Return the (x, y) coordinate for the center point of the cell that contains the specified text.  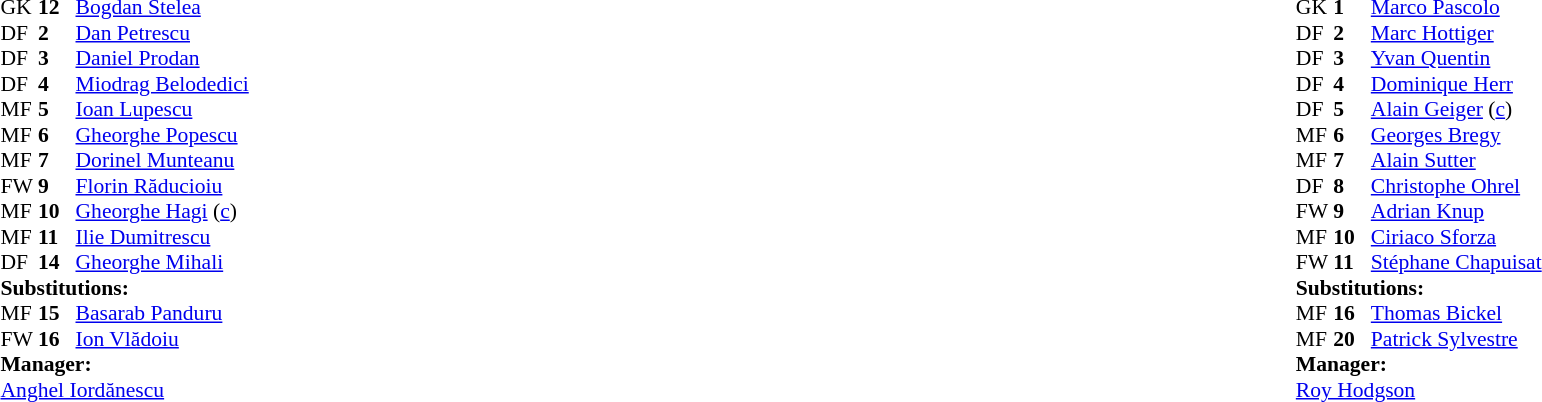
15 (57, 313)
Gheorghe Popescu (162, 135)
14 (57, 263)
Basarab Panduru (162, 313)
Gheorghe Hagi (c) (162, 211)
Dominique Herr (1456, 84)
Christophe Ohrel (1456, 186)
Gheorghe Mihali (162, 263)
Alain Geiger (c) (1456, 109)
Ioan Lupescu (162, 109)
Stéphane Chapuisat (1456, 263)
Ion Vlădoiu (162, 339)
Dan Petrescu (162, 33)
8 (1352, 186)
Yvan Quentin (1456, 59)
Ciriaco Sforza (1456, 237)
Marc Hottiger (1456, 33)
Florin Răducioiu (162, 186)
Miodrag Belodedici (162, 84)
20 (1352, 339)
Adrian Knup (1456, 211)
Ilie Dumitrescu (162, 237)
Georges Bregy (1456, 135)
Patrick Sylvestre (1456, 339)
Thomas Bickel (1456, 313)
Daniel Prodan (162, 59)
Dorinel Munteanu (162, 161)
Alain Sutter (1456, 161)
